Locate the cell with the specified text and output its (x, y) center coordinate. 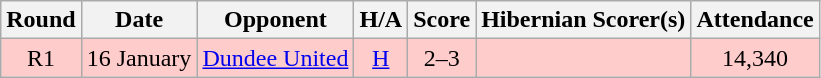
2–3 (442, 58)
16 January (139, 58)
Score (442, 20)
Dundee United (276, 58)
Hibernian Scorer(s) (584, 20)
Attendance (755, 20)
Date (139, 20)
Round (41, 20)
H/A (381, 20)
R1 (41, 58)
14,340 (755, 58)
Opponent (276, 20)
H (381, 58)
